Return the [X, Y] coordinate for the center point of the cell that contains the specified text.  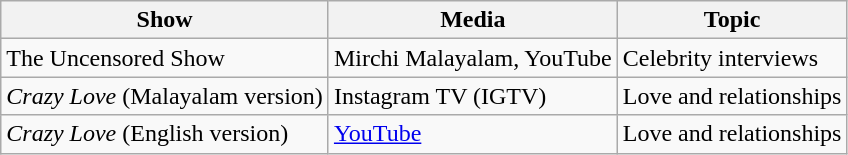
Crazy Love (English version) [165, 134]
Show [165, 20]
Topic [732, 20]
Mirchi Malayalam, YouTube [472, 58]
Crazy Love (Malayalam version) [165, 96]
Media [472, 20]
The Uncensored Show [165, 58]
YouTube [472, 134]
Celebrity interviews [732, 58]
Instagram TV (IGTV) [472, 96]
